From the cell containing the given text, extract its center point as (X, Y) coordinate. 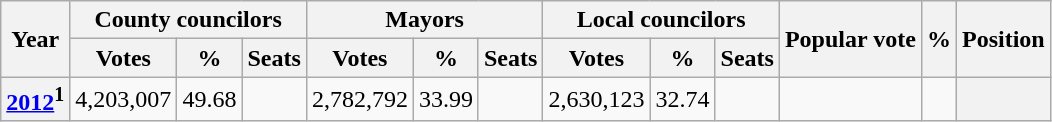
4,203,007 (124, 100)
Local councilors (662, 20)
20121 (36, 100)
33.99 (446, 100)
Popular vote (850, 39)
Mayors (424, 20)
2,630,123 (596, 100)
32.74 (682, 100)
Position (1003, 39)
County councilors (188, 20)
Year (36, 39)
49.68 (210, 100)
2,782,792 (360, 100)
